For the text-containing cell, return its midpoint in [X, Y] coordinate format. 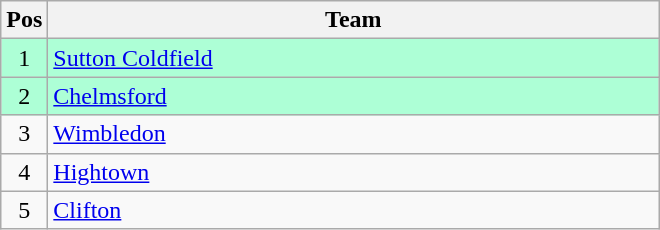
Team [354, 20]
4 [24, 172]
1 [24, 58]
Sutton Coldfield [354, 58]
Pos [24, 20]
Chelmsford [354, 96]
3 [24, 134]
Wimbledon [354, 134]
Hightown [354, 172]
5 [24, 210]
Clifton [354, 210]
2 [24, 96]
